For the text-containing cell, return its midpoint in [X, Y] coordinate format. 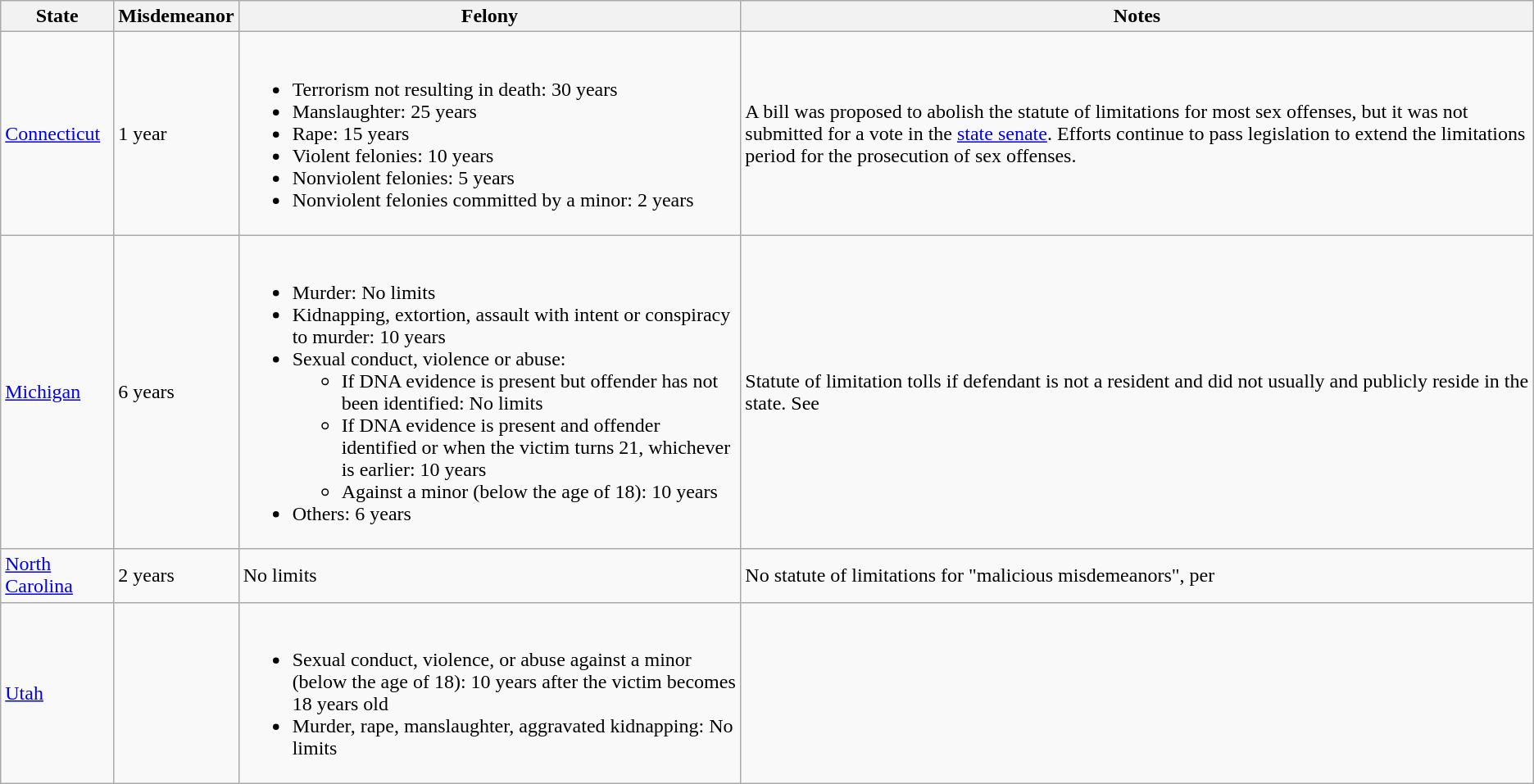
6 years [176, 392]
Felony [490, 16]
Utah [57, 693]
Notes [1137, 16]
Statute of limitation tolls if defendant is not a resident and did not usually and publicly reside in the state. See [1137, 392]
1 year [176, 134]
North Carolina [57, 575]
No limits [490, 575]
Misdemeanor [176, 16]
Michigan [57, 392]
State [57, 16]
No statute of limitations for "malicious misdemeanors", per [1137, 575]
2 years [176, 575]
Connecticut [57, 134]
